From the cell containing the given text, extract its center point as (x, y) coordinate. 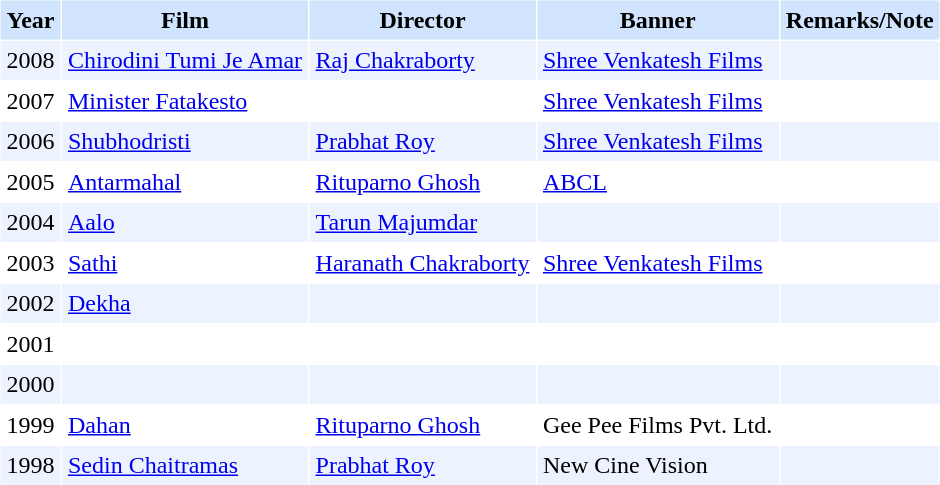
Tarun Majumdar (423, 222)
Director (423, 20)
Dekha (185, 304)
Antarmahal (185, 182)
Shubhodristi (185, 142)
2002 (30, 304)
ABCL (658, 182)
Remarks/Note (860, 20)
Gee Pee Films Pvt. Ltd. (658, 426)
1999 (30, 426)
Sathi (185, 264)
2000 (30, 384)
Sedin Chaitramas (185, 466)
Minister Fatakesto (185, 102)
Haranath Chakraborty (423, 264)
2007 (30, 102)
1998 (30, 466)
Raj Chakraborty (423, 60)
2004 (30, 222)
Chirodini Tumi Je Amar (185, 60)
Film (185, 20)
2005 (30, 182)
2008 (30, 60)
2006 (30, 142)
2003 (30, 264)
Dahan (185, 426)
Aalo (185, 222)
Year (30, 20)
2001 (30, 344)
Banner (658, 20)
New Cine Vision (658, 466)
